Pinpoint the cell where the given text exists, returning its (x, y) midpoint coordinate. 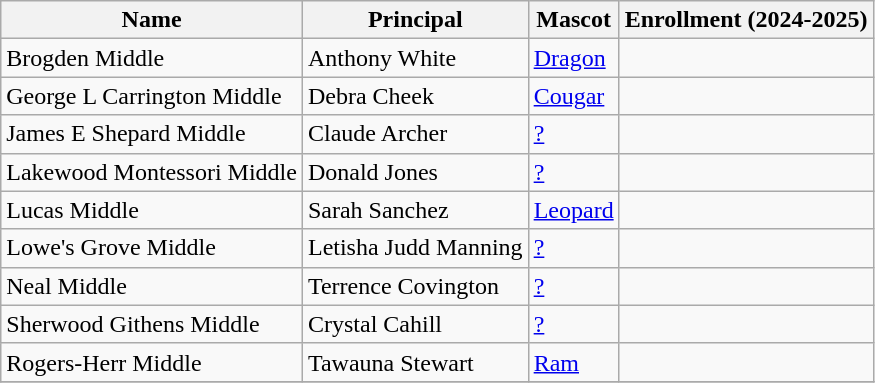
Terrence Covington (415, 286)
Donald Jones (415, 172)
Principal (415, 20)
Claude Archer (415, 134)
Enrollment (2024-2025) (746, 20)
Leopard (574, 210)
Rogers-Herr Middle (152, 362)
Letisha Judd Manning (415, 248)
Mascot (574, 20)
Debra Cheek (415, 96)
George L Carrington Middle (152, 96)
Name (152, 20)
Ram (574, 362)
Tawauna Stewart (415, 362)
Lakewood Montessori Middle (152, 172)
Neal Middle (152, 286)
Lucas Middle (152, 210)
Sherwood Githens Middle (152, 324)
Cougar (574, 96)
Crystal Cahill (415, 324)
James E Shepard Middle (152, 134)
Dragon (574, 58)
Anthony White (415, 58)
Sarah Sanchez (415, 210)
Lowe's Grove Middle (152, 248)
Brogden Middle (152, 58)
